Provide the [X, Y] coordinate of the cell's center where the given text is located.  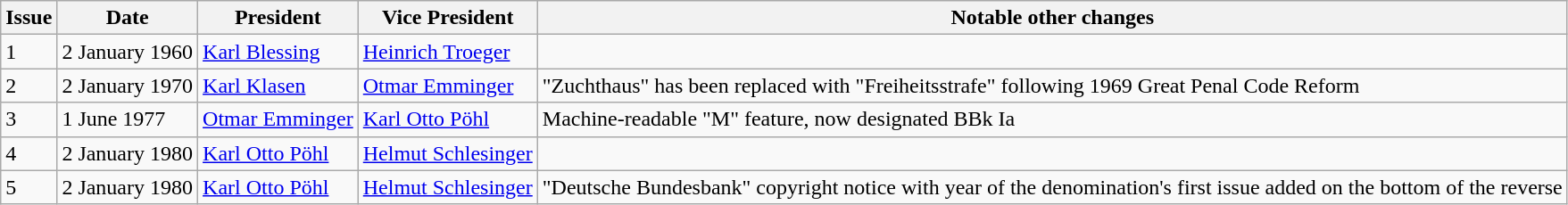
Karl Klasen [278, 86]
Issue [29, 18]
Notable other changes [1052, 18]
4 [29, 153]
"Zuchthaus" has been replaced with "Freiheitsstrafe" following 1969 Great Penal Code Reform [1052, 86]
Vice President [448, 18]
2 January 1960 [128, 52]
1 [29, 52]
5 [29, 187]
2 January 1970 [128, 86]
3 [29, 119]
President [278, 18]
1 June 1977 [128, 119]
"Deutsche Bundesbank" copyright notice with year of the denomination's first issue added on the bottom of the reverse [1052, 187]
Date [128, 18]
Karl Blessing [278, 52]
2 [29, 86]
Heinrich Troeger [448, 52]
Machine-readable "M" feature, now designated BBk Ia [1052, 119]
